Provide the [X, Y] coordinate of the cell's center where the given text is located.  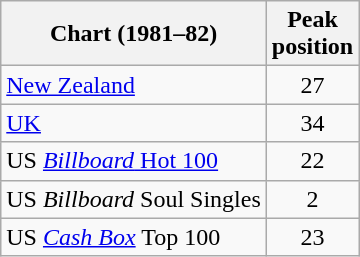
US Cash Box Top 100 [134, 237]
27 [312, 85]
New Zealand [134, 85]
US Billboard Hot 100 [134, 161]
UK [134, 123]
US Billboard Soul Singles [134, 199]
34 [312, 123]
Peakposition [312, 34]
23 [312, 237]
Chart (1981–82) [134, 34]
2 [312, 199]
22 [312, 161]
